Scan for the cell matching the given text and deliver its [x, y] coordinate at center. 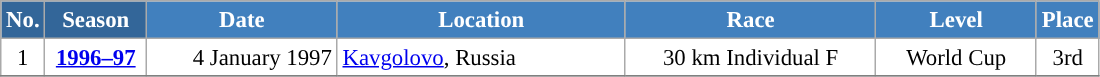
Location [481, 20]
3rd [1067, 58]
1996–97 [96, 58]
Place [1067, 20]
No. [23, 20]
Date [242, 20]
World Cup [956, 58]
Kavgolovo, Russia [481, 58]
Race [750, 20]
30 km Individual F [750, 58]
Season [96, 20]
1 [23, 58]
Level [956, 20]
4 January 1997 [242, 58]
